Locate the cell with the specified text and output its [x, y] center coordinate. 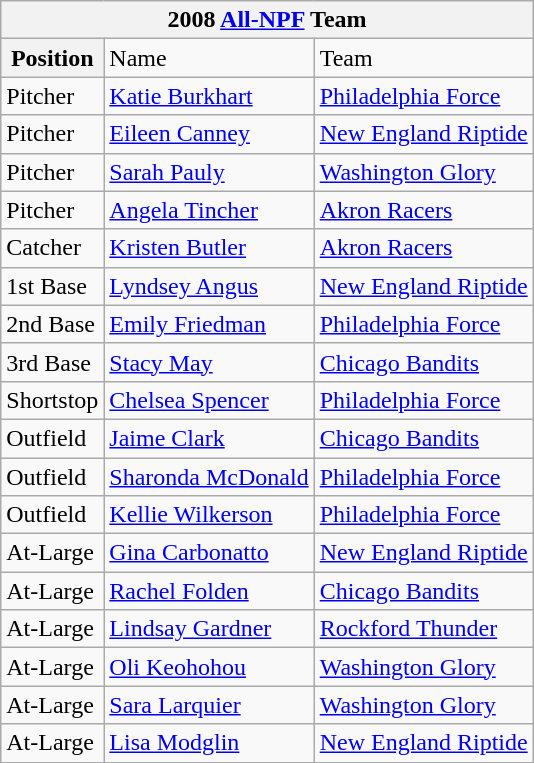
1st Base [52, 286]
Gina Carbonatto [209, 553]
2nd Base [52, 324]
Team [424, 58]
Sara Larquier [209, 705]
Jaime Clark [209, 438]
Sarah Pauly [209, 172]
3rd Base [52, 362]
Stacy May [209, 362]
Kristen Butler [209, 248]
Sharonda McDonald [209, 477]
Angela Tincher [209, 210]
Lindsay Gardner [209, 629]
Rockford Thunder [424, 629]
Shortstop [52, 400]
Chelsea Spencer [209, 400]
Eileen Canney [209, 134]
Katie Burkhart [209, 96]
Name [209, 58]
Lisa Modglin [209, 743]
Kellie Wilkerson [209, 515]
Catcher [52, 248]
Position [52, 58]
Emily Friedman [209, 324]
Lyndsey Angus [209, 286]
2008 All-NPF Team [267, 20]
Oli Keohohou [209, 667]
Rachel Folden [209, 591]
